Scan for the cell matching the given text and deliver its [x, y] coordinate at center. 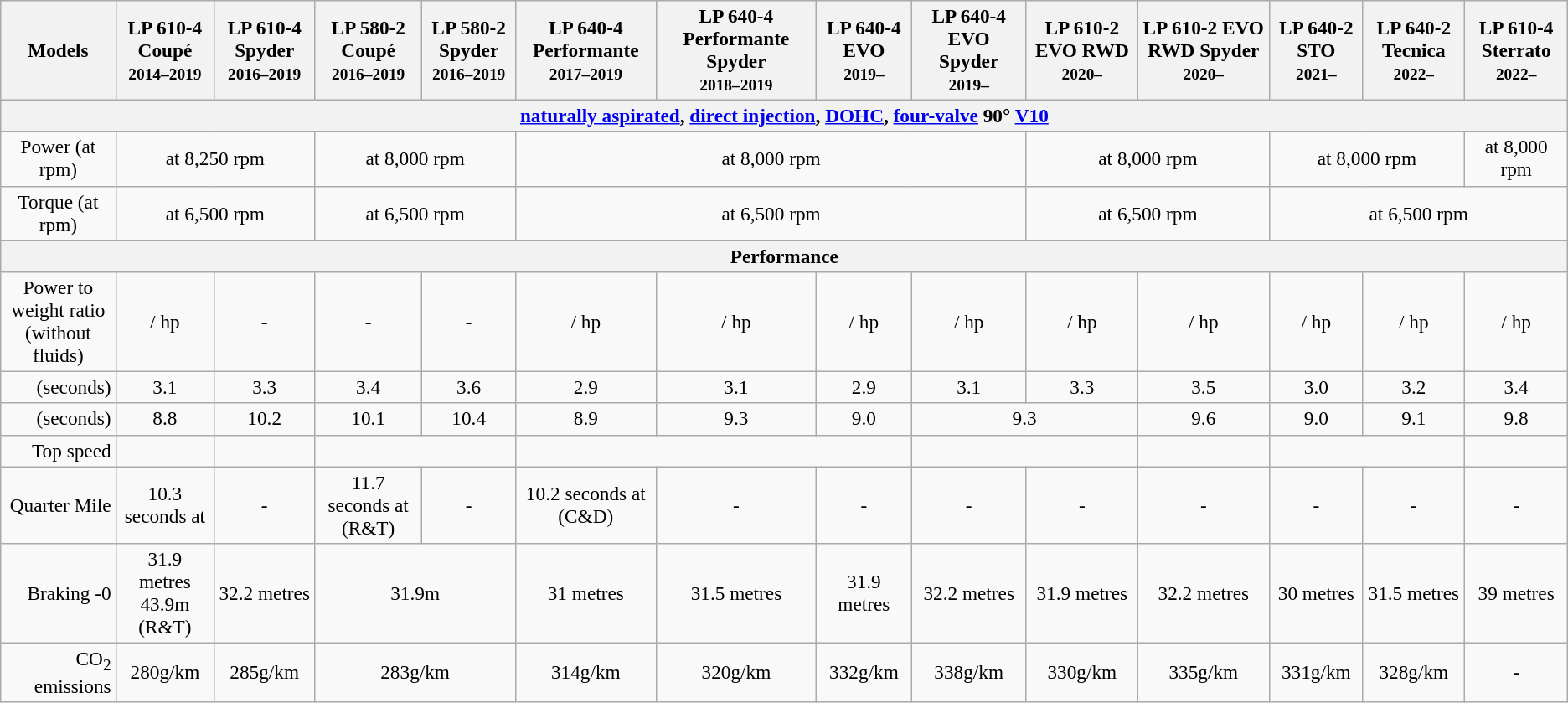
314g/km [586, 672]
LP 610-4 Spyder 2016–2019 [265, 50]
at 8,250 rpm [215, 159]
3.0 [1316, 387]
LP 640-4 Performante 2017–2019 [586, 50]
320g/km [736, 672]
naturally aspirated, direct injection, DOHC, four-valve 90° V10 [784, 116]
335g/km [1203, 672]
Braking -0 [59, 593]
31.9m [415, 593]
LP 640-2 Tecnica 2022– [1414, 50]
Models [59, 50]
338g/km [969, 672]
3.5 [1203, 387]
LP 610-2 EVO RWD Spyder 2020– [1203, 50]
285g/km [265, 672]
10.2 seconds at (C&D) [586, 504]
39 metres [1516, 593]
LP 580-2 Coupé 2016–2019 [369, 50]
328g/km [1414, 672]
Top speed [59, 451]
9.8 [1516, 419]
Performance [784, 256]
30 metres [1316, 593]
31.9 metres 43.9m (R&T) [165, 593]
8.9 [586, 419]
331g/km [1316, 672]
332g/km [864, 672]
LP 640-4 Performante Spyder 2018–2019 [736, 50]
Quarter Mile [59, 504]
3.6 [469, 387]
LP 580-2 Spyder 2016–2019 [469, 50]
11.7 seconds at (R&T) [369, 504]
LP 610-2 EVO RWD 2020– [1082, 50]
LP 640-2 STO 2021– [1316, 50]
9.1 [1414, 419]
330g/km [1082, 672]
10.2 [265, 419]
10.4 [469, 419]
LP 610-4 Coupé 2014–2019 [165, 50]
9.6 [1203, 419]
LP 640-4 EVO 2019– [864, 50]
LP 640-4 EVO Spyder 2019– [969, 50]
CO2 emissions [59, 672]
Power (at rpm) [59, 159]
10.1 [369, 419]
280g/km [165, 672]
Torque (at rpm) [59, 213]
31 metres [586, 593]
3.2 [1414, 387]
283g/km [415, 672]
10.3 seconds at [165, 504]
LP 610-4 Sterrato 2022– [1516, 50]
Power to weight ratio(without fluids) [59, 322]
8.8 [165, 419]
